Identify which cell holds the provided text, then report its (x, y) central coordinate. 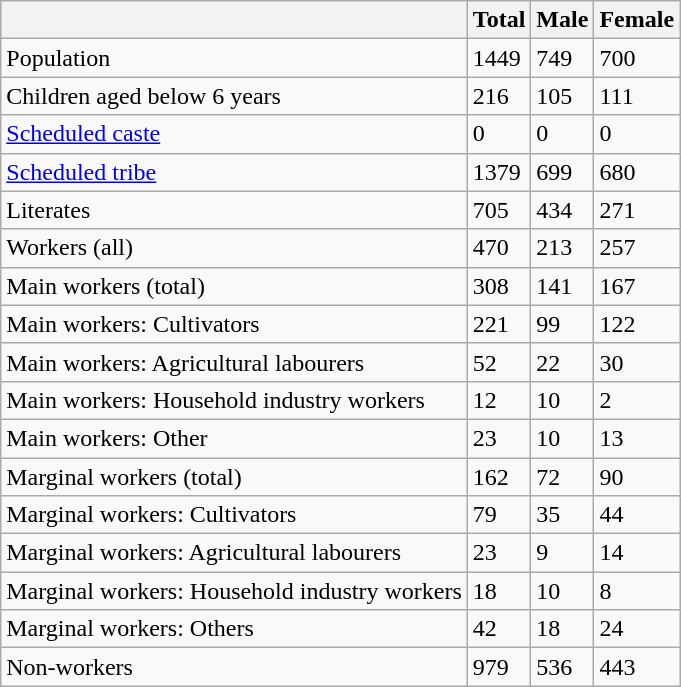
122 (637, 324)
216 (499, 96)
Main workers: Other (234, 438)
42 (499, 629)
470 (499, 248)
Marginal workers: Agricultural labourers (234, 553)
1449 (499, 58)
680 (637, 172)
Population (234, 58)
Scheduled caste (234, 134)
99 (562, 324)
44 (637, 515)
12 (499, 400)
Main workers: Cultivators (234, 324)
52 (499, 362)
Children aged below 6 years (234, 96)
Marginal workers: Others (234, 629)
213 (562, 248)
536 (562, 667)
749 (562, 58)
105 (562, 96)
Main workers: Household industry workers (234, 400)
2 (637, 400)
434 (562, 210)
308 (499, 286)
13 (637, 438)
271 (637, 210)
22 (562, 362)
79 (499, 515)
979 (499, 667)
35 (562, 515)
443 (637, 667)
30 (637, 362)
Non-workers (234, 667)
221 (499, 324)
Workers (all) (234, 248)
Total (499, 20)
705 (499, 210)
141 (562, 286)
Main workers (total) (234, 286)
257 (637, 248)
Male (562, 20)
162 (499, 477)
Literates (234, 210)
1379 (499, 172)
Scheduled tribe (234, 172)
24 (637, 629)
700 (637, 58)
Marginal workers (total) (234, 477)
Marginal workers: Household industry workers (234, 591)
167 (637, 286)
14 (637, 553)
72 (562, 477)
Main workers: Agricultural labourers (234, 362)
8 (637, 591)
Female (637, 20)
9 (562, 553)
Marginal workers: Cultivators (234, 515)
699 (562, 172)
90 (637, 477)
111 (637, 96)
